Return the (x, y) coordinate for the center point of the cell that contains the specified text.  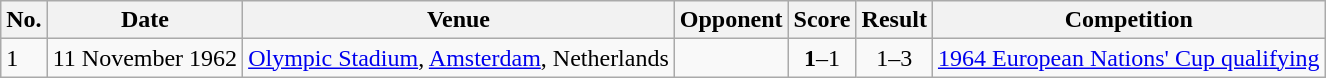
1 (24, 58)
Olympic Stadium, Amsterdam, Netherlands (459, 58)
Date (144, 20)
1–1 (822, 58)
No. (24, 20)
Competition (1128, 20)
11 November 1962 (144, 58)
Score (822, 20)
Opponent (731, 20)
1964 European Nations' Cup qualifying (1128, 58)
Venue (459, 20)
Result (894, 20)
1–3 (894, 58)
